Locate the cell with the specified text and output its (X, Y) center coordinate. 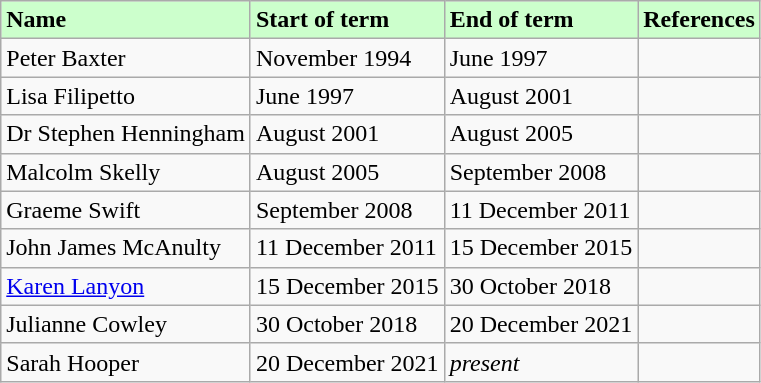
Julianne Cowley (126, 324)
John James McAnulty (126, 248)
End of term (541, 20)
Sarah Hooper (126, 362)
Karen Lanyon (126, 286)
Name (126, 20)
Malcolm Skelly (126, 172)
November 1994 (347, 58)
Graeme Swift (126, 210)
References (700, 20)
present (541, 362)
Start of term (347, 20)
Peter Baxter (126, 58)
Lisa Filipetto (126, 96)
Dr Stephen Henningham (126, 134)
